Return the (x, y) coordinate for the center point of the cell that contains the specified text.  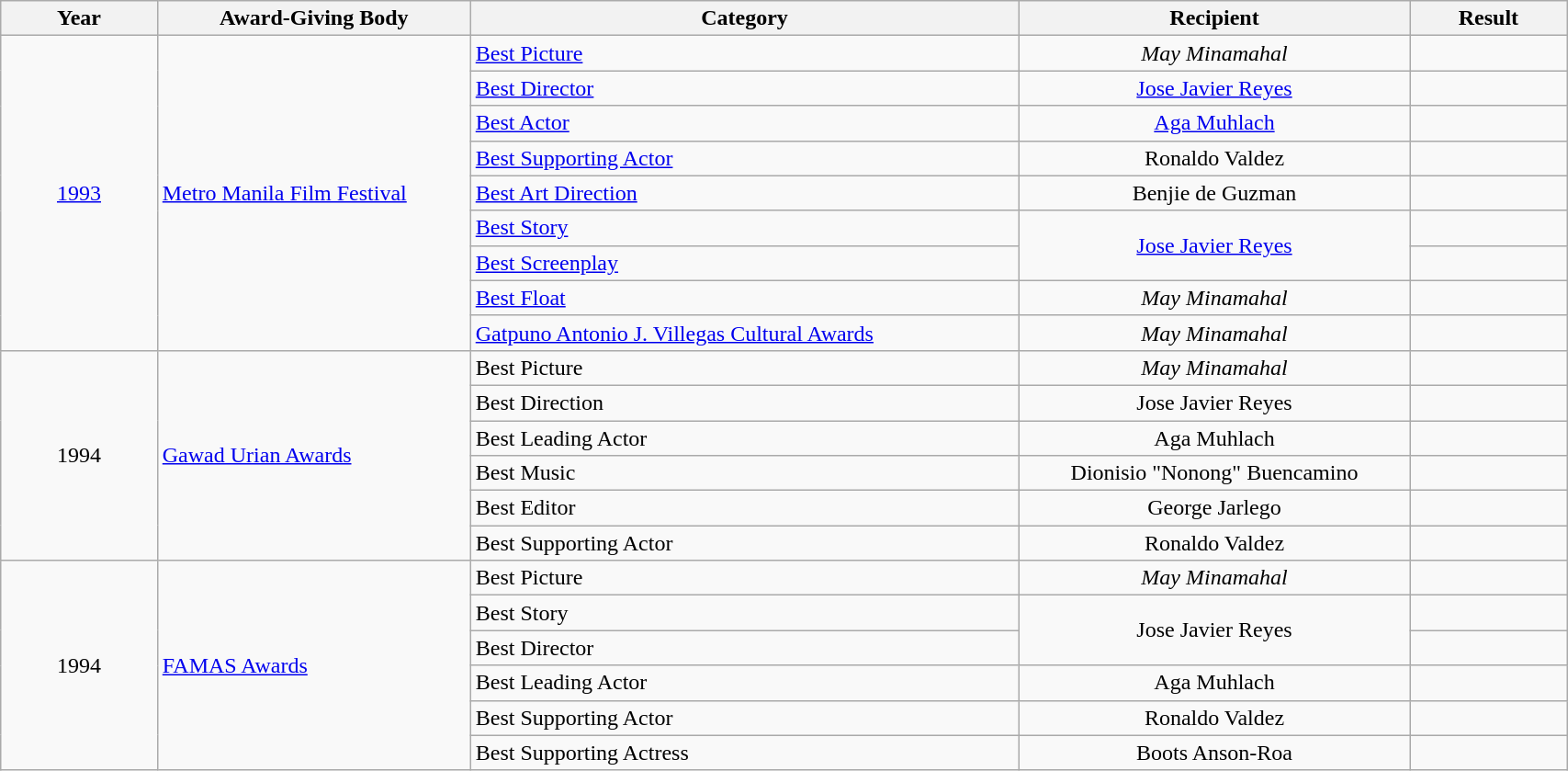
Award-Giving Body (314, 18)
Best Actor (744, 123)
Best Music (744, 473)
George Jarlego (1214, 508)
Year (79, 18)
Category (744, 18)
Best Float (744, 298)
Best Supporting Actress (744, 753)
Best Direction (744, 403)
Dionisio "Nonong" Buencamino (1214, 473)
FAMAS Awards (314, 665)
Benjie de Guzman (1214, 193)
Best Editor (744, 508)
Best Art Direction (744, 193)
Gatpuno Antonio J. Villegas Cultural Awards (744, 333)
Recipient (1214, 18)
Gawad Urian Awards (314, 455)
Boots Anson-Roa (1214, 753)
Result (1488, 18)
Best Screenplay (744, 263)
Metro Manila Film Festival (314, 193)
1993 (79, 193)
